Capture the cell that displays the provided text and extract its [x, y] central coordinate. 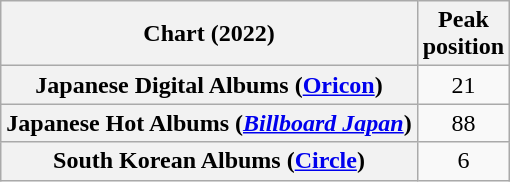
Japanese Hot Albums (Billboard Japan) [209, 123]
Japanese Digital Albums (Oricon) [209, 85]
6 [463, 161]
South Korean Albums (Circle) [209, 161]
88 [463, 123]
Chart (2022) [209, 34]
Peakposition [463, 34]
21 [463, 85]
